Identify which cell holds the provided text, then report its (X, Y) central coordinate. 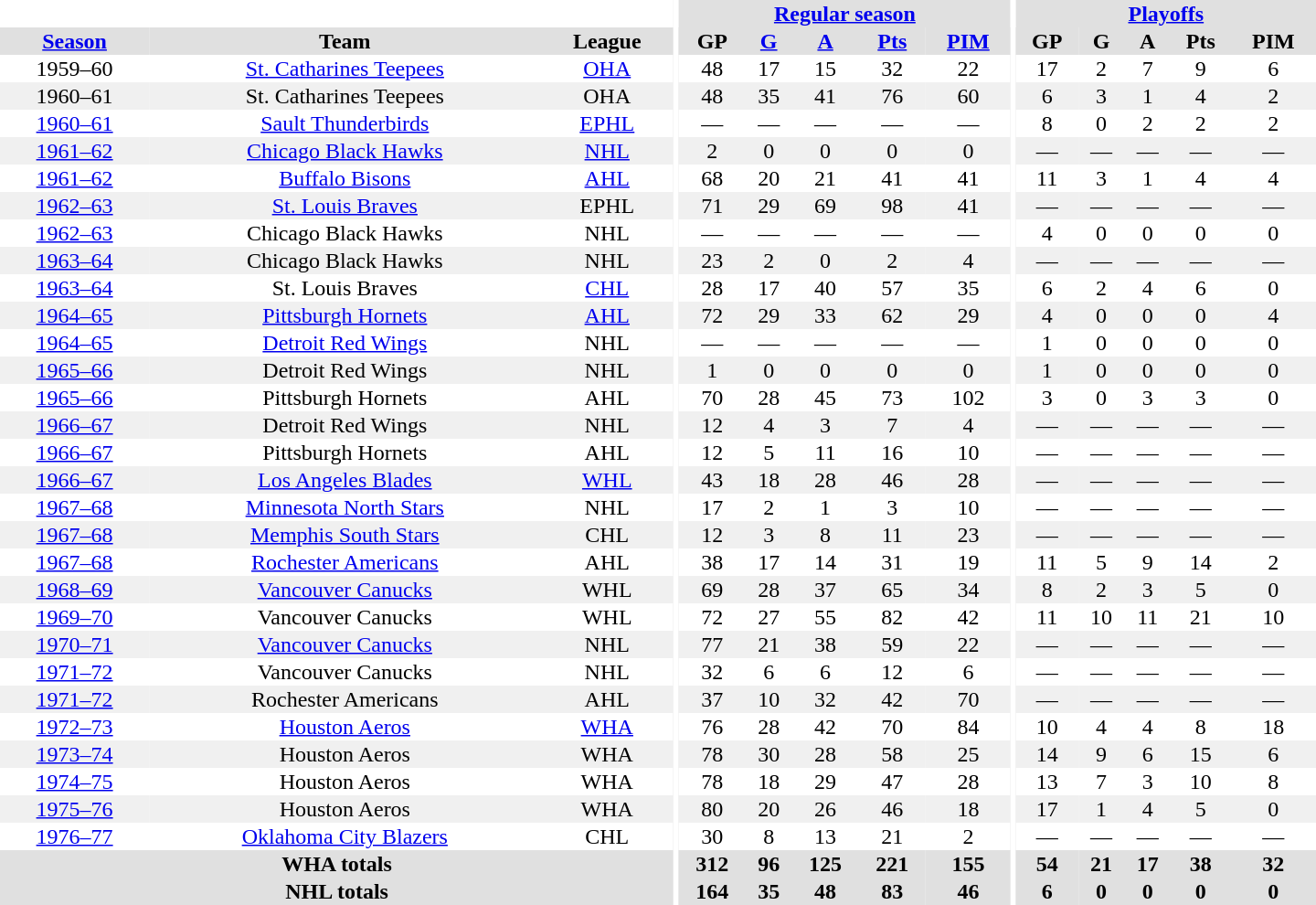
98 (892, 206)
71 (713, 206)
45 (826, 398)
65 (892, 590)
54 (1047, 864)
Playoffs (1166, 14)
68 (713, 178)
77 (713, 644)
1973–74 (75, 754)
Oklahoma City Blazers (345, 836)
Regular season (844, 14)
59 (892, 644)
27 (769, 617)
25 (969, 754)
1969–70 (75, 617)
1970–71 (75, 644)
1976–77 (75, 836)
102 (969, 398)
84 (969, 727)
1972–73 (75, 727)
League (607, 41)
16 (892, 452)
Team (345, 41)
26 (826, 809)
Season (75, 41)
73 (892, 398)
Sault Thunderbirds (345, 123)
125 (826, 864)
164 (713, 891)
83 (892, 891)
82 (892, 617)
1968–69 (75, 590)
57 (892, 288)
Minnesota North Stars (345, 507)
1975–76 (75, 809)
33 (826, 315)
80 (713, 809)
34 (969, 590)
312 (713, 864)
19 (969, 562)
155 (969, 864)
96 (769, 864)
40 (826, 288)
31 (892, 562)
1959–60 (75, 69)
43 (713, 480)
WHA totals (336, 864)
62 (892, 315)
Buffalo Bisons (345, 178)
Memphis South Stars (345, 535)
221 (892, 864)
1974–75 (75, 782)
Los Angeles Blades (345, 480)
NHL totals (336, 891)
58 (892, 754)
55 (826, 617)
60 (969, 96)
47 (892, 782)
